Output the [X, Y] coordinate of the center of the cell containing the given text.  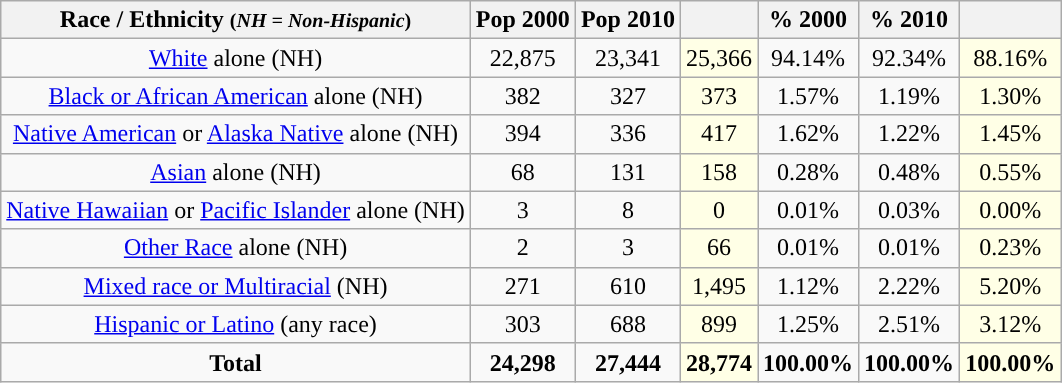
Black or African American alone (NH) [236, 96]
1.45% [1010, 134]
271 [522, 286]
1.30% [1010, 96]
Asian alone (NH) [236, 172]
5.20% [1010, 286]
Pop 2010 [628, 20]
Native American or Alaska Native alone (NH) [236, 134]
66 [718, 248]
Mixed race or Multiracial (NH) [236, 286]
382 [522, 96]
336 [628, 134]
2.22% [910, 286]
24,298 [522, 362]
1.62% [808, 134]
1.19% [910, 96]
1.12% [808, 286]
White alone (NH) [236, 58]
688 [628, 324]
327 [628, 96]
Other Race alone (NH) [236, 248]
303 [522, 324]
1.25% [808, 324]
92.34% [910, 58]
Native Hawaiian or Pacific Islander alone (NH) [236, 210]
0.23% [1010, 248]
2 [522, 248]
158 [718, 172]
0 [718, 210]
8 [628, 210]
Hispanic or Latino (any race) [236, 324]
94.14% [808, 58]
28,774 [718, 362]
417 [718, 134]
3.12% [1010, 324]
131 [628, 172]
2.51% [910, 324]
0.55% [1010, 172]
Race / Ethnicity (NH = Non-Hispanic) [236, 20]
25,366 [718, 58]
% 2010 [910, 20]
1.57% [808, 96]
394 [522, 134]
0.03% [910, 210]
Pop 2000 [522, 20]
610 [628, 286]
1.22% [910, 134]
373 [718, 96]
27,444 [628, 362]
% 2000 [808, 20]
899 [718, 324]
Total [236, 362]
22,875 [522, 58]
68 [522, 172]
0.48% [910, 172]
0.28% [808, 172]
88.16% [1010, 58]
23,341 [628, 58]
0.00% [1010, 210]
1,495 [718, 286]
